Locate the cell with the specified text and output its (x, y) center coordinate. 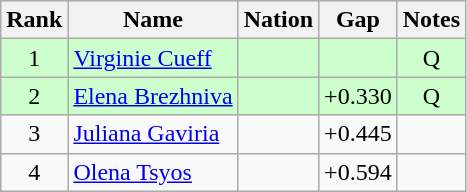
Gap (358, 20)
+0.330 (358, 96)
Rank (34, 20)
3 (34, 134)
Virginie Cueff (153, 58)
Notes (431, 20)
+0.445 (358, 134)
Name (153, 20)
Juliana Gaviria (153, 134)
Nation (278, 20)
Olena Tsyos (153, 172)
1 (34, 58)
Elena Brezhniva (153, 96)
+0.594 (358, 172)
2 (34, 96)
4 (34, 172)
